Capture the cell that displays the provided text and extract its [X, Y] central coordinate. 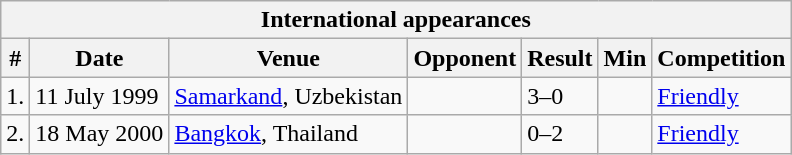
0–2 [560, 134]
International appearances [396, 20]
Result [560, 58]
18 May 2000 [100, 134]
Competition [722, 58]
Opponent [465, 58]
Samarkand, Uzbekistan [288, 96]
1. [16, 96]
2. [16, 134]
Date [100, 58]
Bangkok, Thailand [288, 134]
Venue [288, 58]
3–0 [560, 96]
11 July 1999 [100, 96]
Min [625, 58]
# [16, 58]
